Return the (X, Y) coordinate for the center point of the cell that contains the specified text.  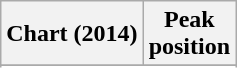
Peakposition (189, 34)
Chart (2014) (72, 34)
